Output the (x, y) coordinate of the center of the cell containing the given text.  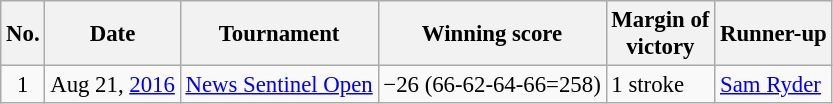
News Sentinel Open (279, 85)
1 (23, 85)
Margin ofvictory (660, 34)
No. (23, 34)
Sam Ryder (774, 85)
1 stroke (660, 85)
Date (112, 34)
Winning score (492, 34)
Runner-up (774, 34)
Aug 21, 2016 (112, 85)
Tournament (279, 34)
−26 (66-62-64-66=258) (492, 85)
